Identify which cell holds the provided text, then report its (X, Y) central coordinate. 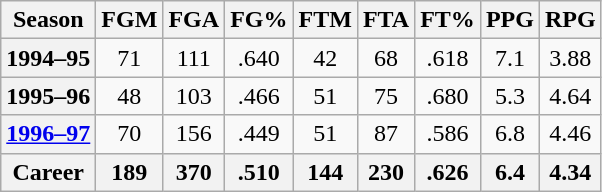
103 (194, 96)
71 (130, 58)
1996–97 (48, 134)
68 (386, 58)
75 (386, 96)
4.46 (570, 134)
7.1 (510, 58)
144 (325, 172)
6.4 (510, 172)
4.64 (570, 96)
.640 (259, 58)
.680 (448, 96)
PPG (510, 20)
230 (386, 172)
FGA (194, 20)
Season (48, 20)
111 (194, 58)
.626 (448, 172)
.510 (259, 172)
48 (130, 96)
70 (130, 134)
FTA (386, 20)
RPG (570, 20)
42 (325, 58)
5.3 (510, 96)
1995–96 (48, 96)
370 (194, 172)
FTM (325, 20)
87 (386, 134)
FGM (130, 20)
FG% (259, 20)
.449 (259, 134)
156 (194, 134)
FT% (448, 20)
.618 (448, 58)
.586 (448, 134)
6.8 (510, 134)
Career (48, 172)
1994–95 (48, 58)
3.88 (570, 58)
.466 (259, 96)
4.34 (570, 172)
189 (130, 172)
